Capture the cell that displays the provided text and extract its (x, y) central coordinate. 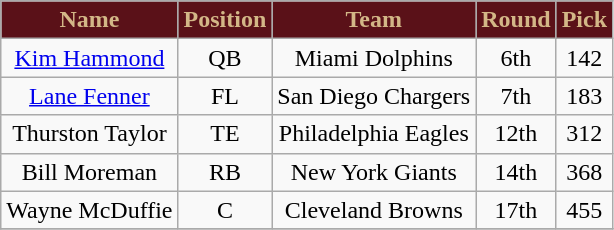
Miami Dolphins (374, 58)
6th (516, 58)
17th (516, 210)
14th (516, 172)
Name (90, 20)
San Diego Chargers (374, 96)
Philadelphia Eagles (374, 134)
FL (225, 96)
Lane Fenner (90, 96)
C (225, 210)
Thurston Taylor (90, 134)
12th (516, 134)
183 (584, 96)
Kim Hammond (90, 58)
New York Giants (374, 172)
TE (225, 134)
Position (225, 20)
142 (584, 58)
Round (516, 20)
Bill Moreman (90, 172)
Cleveland Browns (374, 210)
Team (374, 20)
7th (516, 96)
Pick (584, 20)
QB (225, 58)
312 (584, 134)
368 (584, 172)
Wayne McDuffie (90, 210)
RB (225, 172)
455 (584, 210)
